Extract the (X, Y) coordinate from the center of the cell holding the provided text.  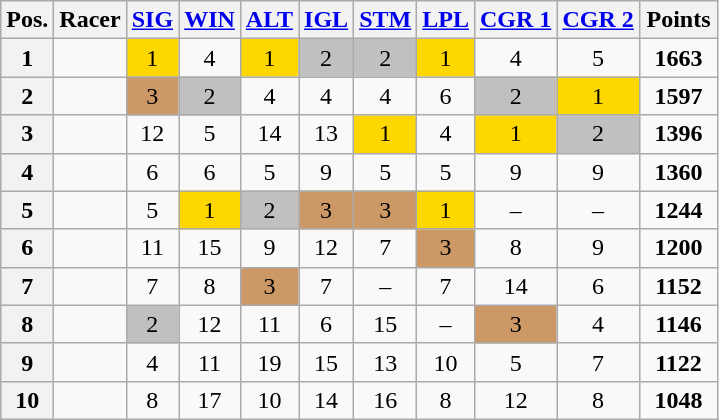
CGR 1 (515, 20)
1663 (678, 58)
1146 (678, 324)
17 (210, 400)
Pos. (28, 20)
1152 (678, 286)
Racer (90, 20)
1597 (678, 96)
1396 (678, 134)
LPL (446, 20)
19 (269, 362)
IGL (326, 20)
1200 (678, 248)
SIG (152, 20)
1360 (678, 172)
CGR 2 (598, 20)
1048 (678, 400)
16 (386, 400)
STM (386, 20)
1244 (678, 210)
ALT (269, 20)
WIN (210, 20)
1122 (678, 362)
Points (678, 20)
